Identify which cell holds the provided text, then report its [x, y] central coordinate. 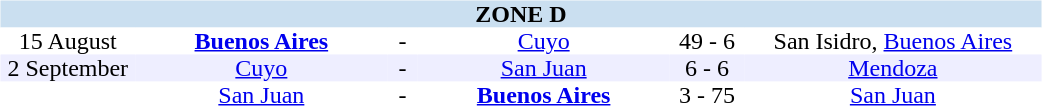
Mendoza [892, 68]
ZONE D [520, 14]
6 - 6 [707, 68]
3 - 75 [707, 96]
2 September [68, 68]
49 - 6 [707, 42]
San Isidro, Buenos Aires [892, 42]
15 August [68, 42]
